Output the [x, y] coordinate of the center of the cell containing the given text.  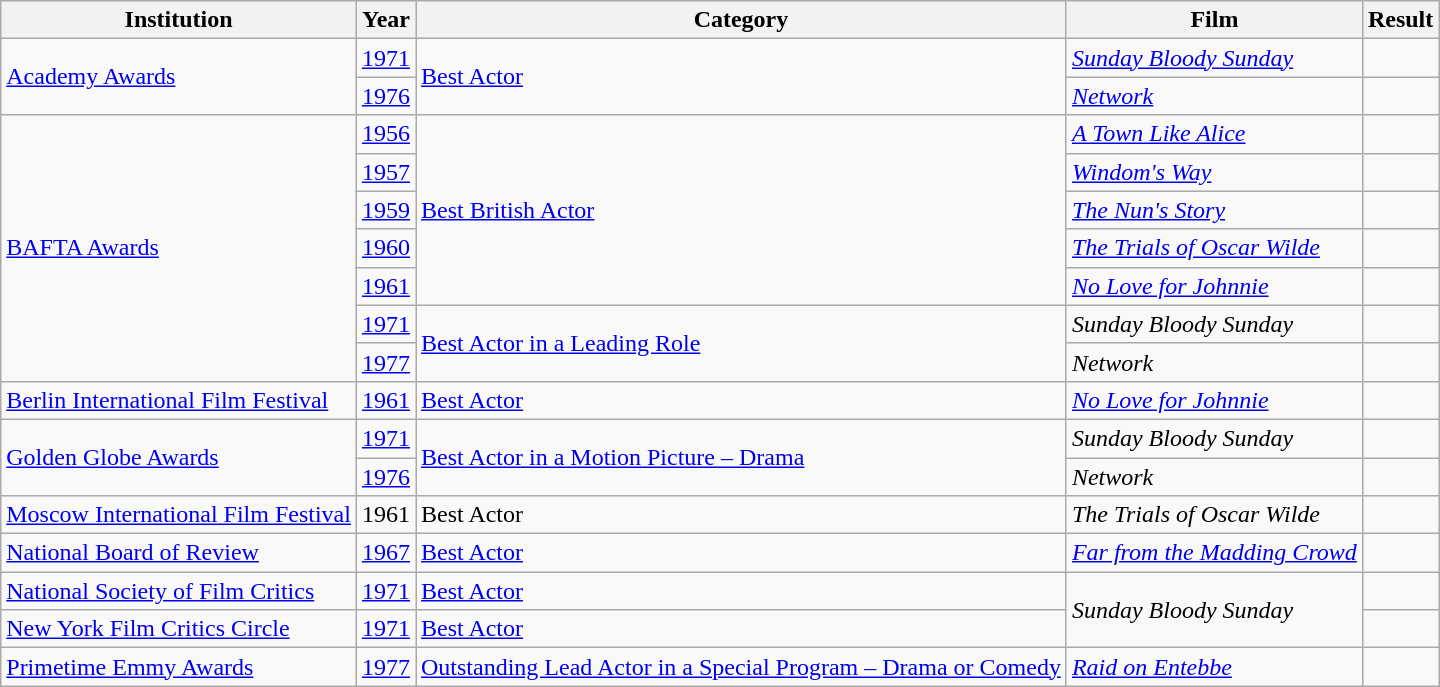
Raid on Entebbe [1214, 667]
Result [1400, 20]
Windom's Way [1214, 172]
Best Actor in a Motion Picture – Drama [742, 457]
Primetime Emmy Awards [179, 667]
Outstanding Lead Actor in a Special Program – Drama or Comedy [742, 667]
Academy Awards [179, 77]
1957 [386, 172]
The Nun's Story [1214, 210]
National Board of Review [179, 553]
BAFTA Awards [179, 248]
1967 [386, 553]
Berlin International Film Festival [179, 400]
A Town Like Alice [1214, 134]
1959 [386, 210]
Moscow International Film Festival [179, 515]
Golden Globe Awards [179, 457]
Film [1214, 20]
1960 [386, 248]
National Society of Film Critics [179, 591]
Category [742, 20]
Best British Actor [742, 210]
Year [386, 20]
1956 [386, 134]
Institution [179, 20]
Far from the Madding Crowd [1214, 553]
New York Film Critics Circle [179, 629]
Best Actor in a Leading Role [742, 343]
